Return the [X, Y] coordinate for the center point of the cell that contains the specified text.  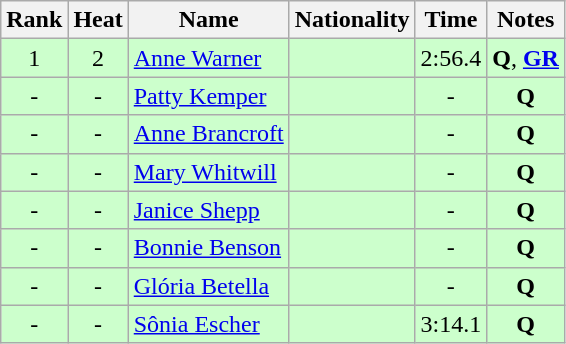
Notes [526, 20]
Q, GR [526, 58]
Bonnie Benson [208, 248]
Mary Whitwill [208, 172]
Heat [98, 20]
Janice Shepp [208, 210]
2:56.4 [451, 58]
Anne Brancroft [208, 134]
1 [34, 58]
3:14.1 [451, 324]
Name [208, 20]
Rank [34, 20]
Sônia Escher [208, 324]
Time [451, 20]
Nationality [352, 20]
Glória Betella [208, 286]
2 [98, 58]
Anne Warner [208, 58]
Patty Kemper [208, 96]
